Return [X, Y] of the center of cell containing provided text 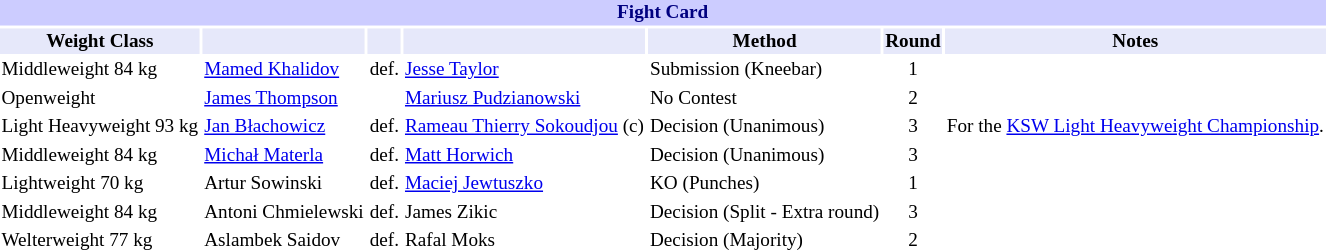
Method [764, 41]
Weight Class [100, 41]
Jesse Taylor [524, 70]
Jan Błachowicz [284, 127]
Mariusz Pudzianowski [524, 99]
Matt Horwich [524, 155]
2 [913, 99]
Round [913, 41]
Artur Sowinski [284, 184]
Michał Materla [284, 155]
Light Heavyweight 93 kg [100, 127]
Openweight [100, 99]
No Contest [764, 99]
Decision (Split - Extra round) [764, 213]
Antoni Chmielewski [284, 213]
Mamed Khalidov [284, 70]
James Zikic [524, 213]
For the KSW Light Heavyweight Championship. [1135, 127]
Notes [1135, 41]
Rameau Thierry Sokoudjou (c) [524, 127]
James Thompson [284, 99]
Maciej Jewtuszko [524, 184]
KO (Punches) [764, 184]
Fight Card [662, 13]
Submission (Kneebar) [764, 70]
Lightweight 70 kg [100, 184]
